Search for the cell housing the specified text and yield its (X, Y) center coordinate. 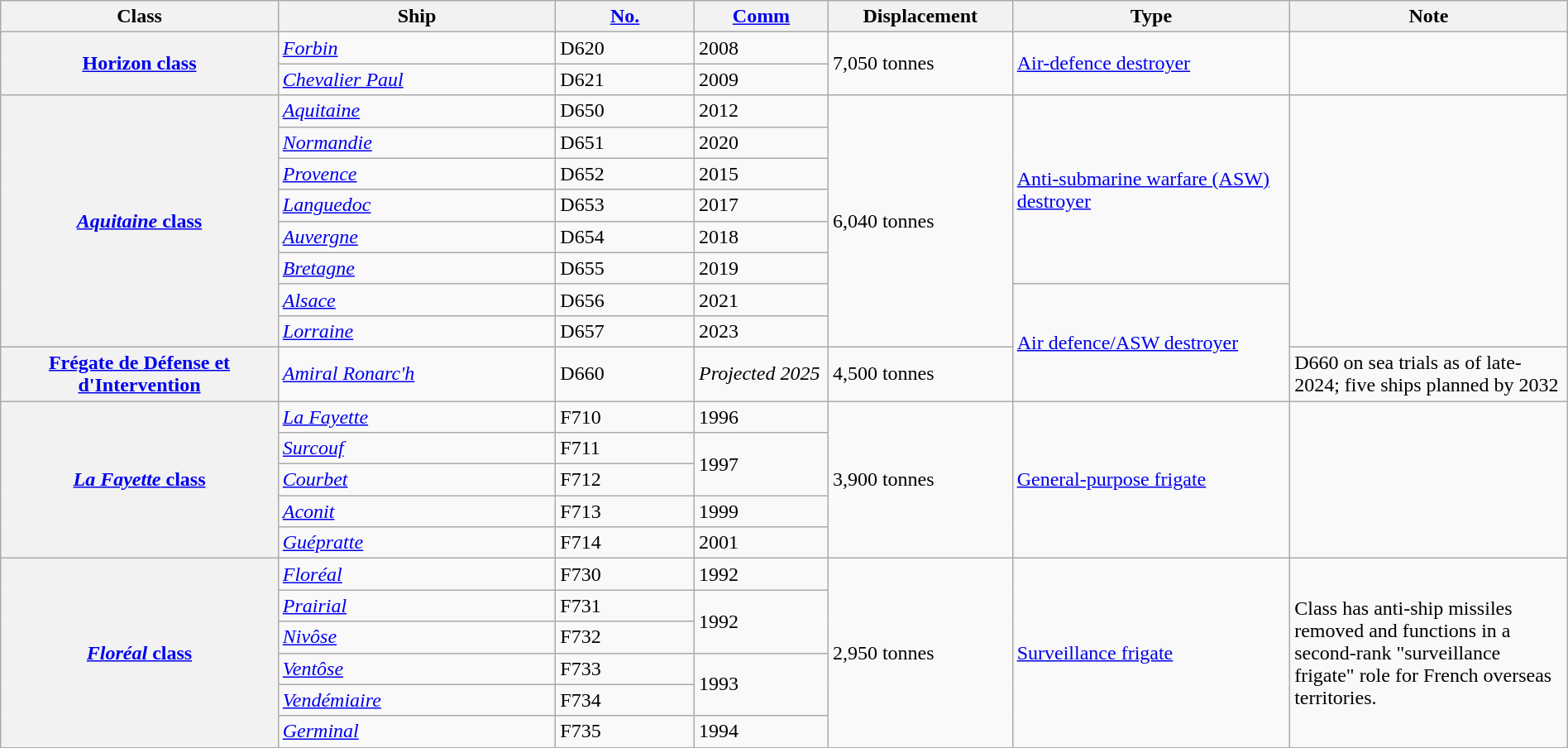
Comm (762, 17)
F711 (625, 448)
Anti-submarine warfare (ASW) destroyer (1151, 189)
2009 (762, 79)
1993 (762, 684)
F712 (625, 480)
Prairial (417, 606)
F714 (625, 543)
Projected 2025 (762, 374)
F735 (625, 731)
Aquitaine class (140, 221)
Languedoc (417, 205)
D651 (625, 142)
Ship (417, 17)
Chevalier Paul (417, 79)
Ventôse (417, 669)
Bretagne (417, 268)
2017 (762, 205)
D655 (625, 268)
2019 (762, 268)
La Fayette (417, 416)
3,900 tonnes (920, 479)
Vendémiaire (417, 700)
Frégate de Défense et d'Intervention (140, 374)
Aconit (417, 511)
Horizon class (140, 64)
D656 (625, 300)
2018 (762, 237)
7,050 tonnes (920, 64)
6,040 tonnes (920, 221)
1996 (762, 416)
Amiral Ronarc'h (417, 374)
F731 (625, 606)
1994 (762, 731)
Air-defence destroyer (1151, 64)
La Fayette class (140, 479)
Nivôse (417, 637)
F734 (625, 700)
2001 (762, 543)
D660 on sea trials as of late-2024; five ships planned by 2032 (1429, 374)
Surveillance frigate (1151, 653)
No. (625, 17)
Guépratte (417, 543)
2021 (762, 300)
1997 (762, 464)
D621 (625, 79)
Provence (417, 174)
Floréal (417, 574)
F732 (625, 637)
D653 (625, 205)
Alsace (417, 300)
Normandie (417, 142)
D657 (625, 331)
2,950 tonnes (920, 653)
Class has anti-ship missiles removed and functions in a second-rank "surveillance frigate" role for French overseas territories. (1429, 653)
Courbet (417, 480)
Forbin (417, 48)
Germinal (417, 731)
Surcouf (417, 448)
D654 (625, 237)
F730 (625, 574)
Class (140, 17)
Displacement (920, 17)
Lorraine (417, 331)
General-purpose frigate (1151, 479)
2012 (762, 111)
D650 (625, 111)
F710 (625, 416)
Type (1151, 17)
2020 (762, 142)
Auvergne (417, 237)
Note (1429, 17)
1999 (762, 511)
Aquitaine (417, 111)
Floréal class (140, 653)
4,500 tonnes (920, 374)
F713 (625, 511)
D620 (625, 48)
2008 (762, 48)
2015 (762, 174)
Air defence/ASW destroyer (1151, 343)
F733 (625, 669)
D652 (625, 174)
D660 (625, 374)
2023 (762, 331)
